From the cell containing the given text, extract its center point as [x, y] coordinate. 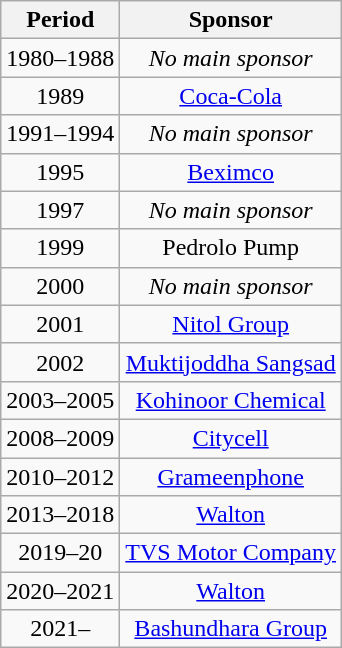
1991–1994 [60, 134]
2021– [60, 629]
2008–2009 [60, 438]
2010–2012 [60, 477]
Muktijoddha Sangsad [231, 362]
2001 [60, 324]
1980–1988 [60, 58]
Coca-Cola [231, 96]
TVS Motor Company [231, 553]
Citycell [231, 438]
Kohinoor Chemical [231, 400]
Period [60, 20]
2003–2005 [60, 400]
Bashundhara Group [231, 629]
2000 [60, 286]
2019–20 [60, 553]
1999 [60, 248]
1989 [60, 96]
Pedrolo Pump [231, 248]
2013–2018 [60, 515]
Beximco [231, 172]
Grameenphone [231, 477]
Nitol Group [231, 324]
1995 [60, 172]
1997 [60, 210]
Sponsor [231, 20]
2002 [60, 362]
2020–2021 [60, 591]
